Identify which cell holds the provided text, then report its (X, Y) central coordinate. 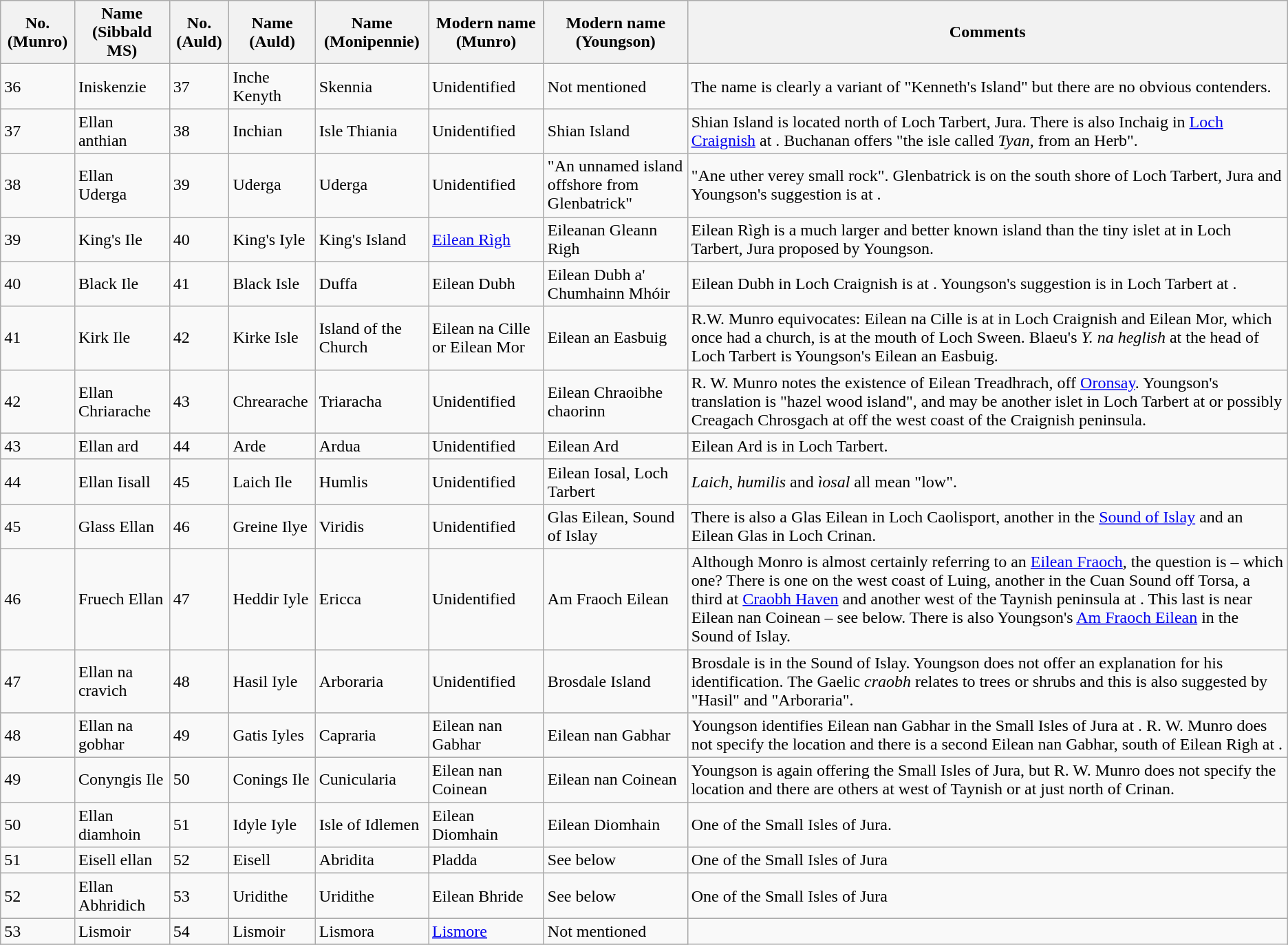
Eilean Rìgh is a much larger and better known island than the tiny islet at in Loch Tarbert, Jura proposed by Youngson. (987, 240)
King's Island (372, 240)
Ellan na gobhar (122, 735)
Modern name (Youngson) (615, 32)
Eisell (272, 860)
Ellan diamhoin (122, 825)
Kirk Ile (122, 338)
Ellan Uderga (122, 185)
Abridita (372, 860)
There is also a Glas Eilean in Loch Caolisport, another in the Sound of Islay and an Eilean Glas in Loch Crinan. (987, 526)
Lismore (486, 931)
Iniskenzie (122, 87)
Kirke Isle (272, 338)
Name (Sibbald MS) (122, 32)
Lismora (372, 931)
Fruech Ellan (122, 599)
Arboraria (372, 681)
Comments (987, 32)
Eilean na Cille or Eilean Mor (486, 338)
Hasil Iyle (272, 681)
Ellan na cravich (122, 681)
Isle of Idlemen (372, 825)
Humlis (372, 482)
Viridis (372, 526)
Name (Monipennie) (372, 32)
No. (Auld) (200, 32)
Ellan Iisall (122, 482)
36 (38, 87)
Eilean Chraoibhe chaorinn (615, 401)
Ericca (372, 599)
Duffa (372, 284)
King's Iyle (272, 240)
Eilean Ard is in Loch Tarbert. (987, 446)
Modern name (Munro) (486, 32)
Chrearache (272, 401)
Brosdale Island (615, 681)
Laich, humilis and ìosal all mean "low". (987, 482)
Eilean Dubh (486, 284)
Eilean Rìgh (486, 240)
Laich Ile (272, 482)
Glass Ellan (122, 526)
Triaracha (372, 401)
Ardua (372, 446)
Ellan anthian (122, 131)
Eilean Ard (615, 446)
"Ane uther verey small rock". Glenbatrick is on the south shore of Loch Tarbert, Jura and Youngson's suggestion is at . (987, 185)
One of the Small Isles of Jura. (987, 825)
Capraria (372, 735)
Glas Eilean, Sound of Islay (615, 526)
Arde (272, 446)
"An unnamed island offshore from Glenbatrick" (615, 185)
Eisell ellan (122, 860)
Heddir Iyle (272, 599)
Skennia (372, 87)
Conyngis Ile (122, 781)
No. (Munro) (38, 32)
Eilean Dubh in Loch Craignish is at . Youngson's suggestion is in Loch Tarbert at . (987, 284)
Isle Thiania (372, 131)
Inchian (272, 131)
Am Fraoch Eilean (615, 599)
Ellan Abhridich (122, 896)
Ellan ard (122, 446)
Idyle Iyle (272, 825)
Black Isle (272, 284)
King's Ile (122, 240)
Eilean Iosal, Loch Tarbert (615, 482)
Eilean Bhride (486, 896)
Island of the Church (372, 338)
Pladda (486, 860)
The name is clearly a variant of "Kenneth's Island" but there are no obvious contenders. (987, 87)
Black Ile (122, 284)
Conings Ile (272, 781)
Eileanan Gleann Righ (615, 240)
Eilean Dubh a' Chumhainn Mhóir (615, 284)
Name (Auld) (272, 32)
Greine Ilye (272, 526)
Gatis Iyles (272, 735)
Inche Kenyth (272, 87)
Eilean an Easbuig (615, 338)
Shian Island (615, 131)
54 (200, 931)
Ellan Chriarache (122, 401)
Cunicularia (372, 781)
